Search for the cell housing the specified text and yield its [X, Y] center coordinate. 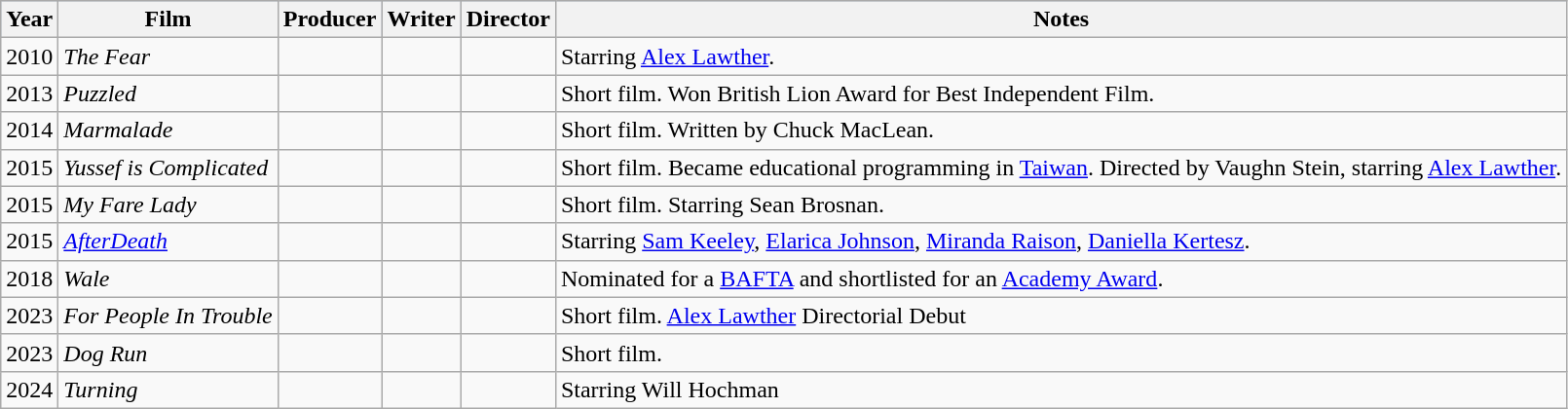
2024 [29, 390]
Starring Sam Keeley, Elarica Johnson, Miranda Raison, Daniella Kertesz. [1061, 242]
Short film. Written by Chuck MacLean. [1061, 130]
Short film. [1061, 353]
Short film. Became educational programming in Taiwan. Directed by Vaughn Stein, starring Alex Lawther. [1061, 167]
Starring Alex Lawther. [1061, 56]
Producer [329, 19]
Year [29, 19]
Marmalade [168, 130]
2018 [29, 279]
2010 [29, 56]
Film [168, 19]
2014 [29, 130]
Nominated for a BAFTA and shortlisted for an Academy Award. [1061, 279]
Turning [168, 390]
Starring Will Hochman [1061, 390]
Short film. Starring Sean Brosnan. [1061, 204]
Director [508, 19]
Writer [421, 19]
Wale [168, 279]
Short film. Won British Lion Award for Best Independent Film. [1061, 93]
Short film. Alex Lawther Directorial Debut [1061, 316]
Notes [1061, 19]
For People In Trouble [168, 316]
AfterDeath [168, 242]
Puzzled [168, 93]
The Fear [168, 56]
2013 [29, 93]
Yussef is Complicated [168, 167]
Dog Run [168, 353]
My Fare Lady [168, 204]
